From the cell containing the given text, extract its center point as [x, y] coordinate. 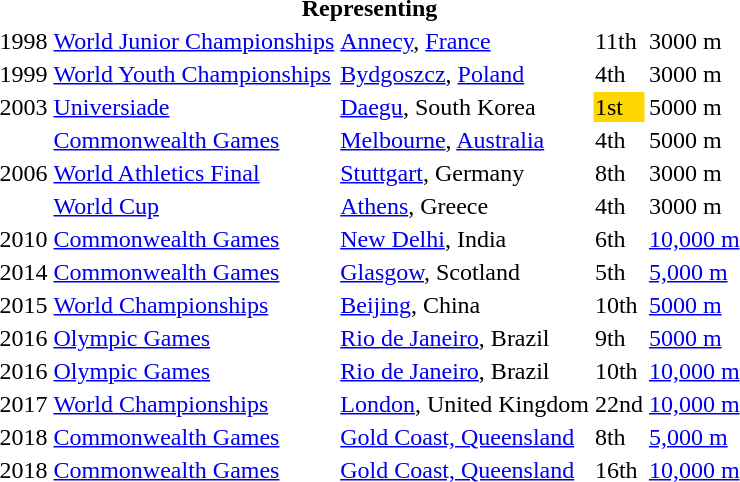
22nd [618, 404]
London, United Kingdom [465, 404]
Annecy, France [465, 41]
World Athletics Final [194, 173]
Bydgoszcz, Poland [465, 74]
11th [618, 41]
6th [618, 239]
World Youth Championships [194, 74]
Athens, Greece [465, 206]
1st [618, 107]
World Cup [194, 206]
Melbourne, Australia [465, 140]
Universiade [194, 107]
Glasgow, Scotland [465, 272]
9th [618, 338]
Daegu, South Korea [465, 107]
World Junior Championships [194, 41]
Gold Coast, Queensland [465, 437]
Beijing, China [465, 305]
Stuttgart, Germany [465, 173]
New Delhi, India [465, 239]
5th [618, 272]
